Find where the given text appears and provide that cell's center as [X, Y] coordinate. 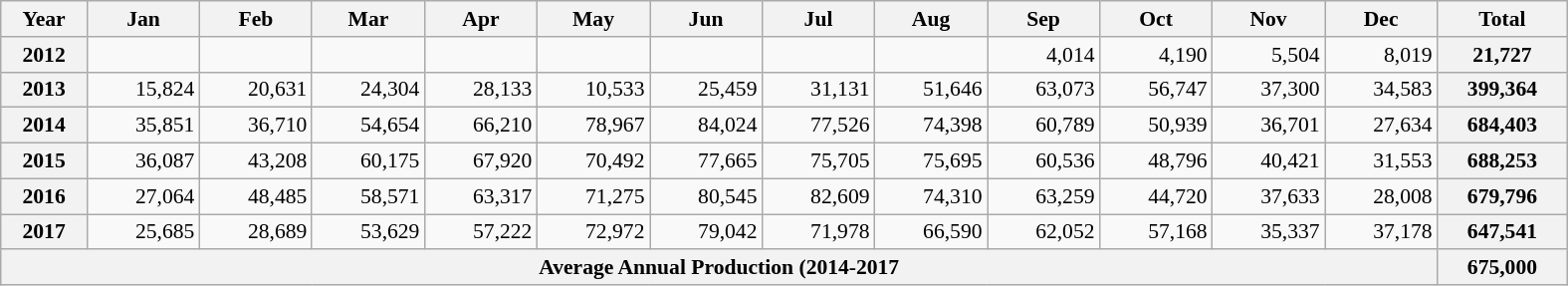
84,024 [705, 126]
60,175 [368, 161]
37,633 [1268, 196]
5,504 [1268, 55]
60,536 [1043, 161]
56,747 [1157, 90]
Aug [932, 19]
679,796 [1503, 196]
80,545 [705, 196]
28,008 [1382, 196]
25,685 [143, 232]
10,533 [593, 90]
Jun [705, 19]
57,168 [1157, 232]
2017 [44, 232]
66,210 [480, 126]
50,939 [1157, 126]
Dec [1382, 19]
4,190 [1157, 55]
36,087 [143, 161]
2015 [44, 161]
2013 [44, 90]
44,720 [1157, 196]
Feb [255, 19]
48,485 [255, 196]
34,583 [1382, 90]
74,398 [932, 126]
58,571 [368, 196]
Total [1503, 19]
28,133 [480, 90]
Apr [480, 19]
57,222 [480, 232]
647,541 [1503, 232]
688,253 [1503, 161]
67,920 [480, 161]
675,000 [1503, 268]
25,459 [705, 90]
Jul [818, 19]
77,665 [705, 161]
63,317 [480, 196]
Mar [368, 19]
8,019 [1382, 55]
399,364 [1503, 90]
78,967 [593, 126]
2014 [44, 126]
36,701 [1268, 126]
60,789 [1043, 126]
15,824 [143, 90]
71,275 [593, 196]
43,208 [255, 161]
71,978 [818, 232]
51,646 [932, 90]
Oct [1157, 19]
62,052 [1043, 232]
53,629 [368, 232]
79,042 [705, 232]
54,654 [368, 126]
35,337 [1268, 232]
37,178 [1382, 232]
Sep [1043, 19]
Jan [143, 19]
70,492 [593, 161]
66,590 [932, 232]
40,421 [1268, 161]
27,064 [143, 196]
36,710 [255, 126]
27,634 [1382, 126]
63,073 [1043, 90]
May [593, 19]
21,727 [1503, 55]
74,310 [932, 196]
684,403 [1503, 126]
28,689 [255, 232]
77,526 [818, 126]
75,695 [932, 161]
37,300 [1268, 90]
24,304 [368, 90]
48,796 [1157, 161]
4,014 [1043, 55]
63,259 [1043, 196]
Year [44, 19]
20,631 [255, 90]
31,131 [818, 90]
75,705 [818, 161]
31,553 [1382, 161]
82,609 [818, 196]
2012 [44, 55]
35,851 [143, 126]
Nov [1268, 19]
Average Annual Production (2014-2017 [719, 268]
72,972 [593, 232]
2016 [44, 196]
